Scan for the cell matching the given text and deliver its [x, y] coordinate at center. 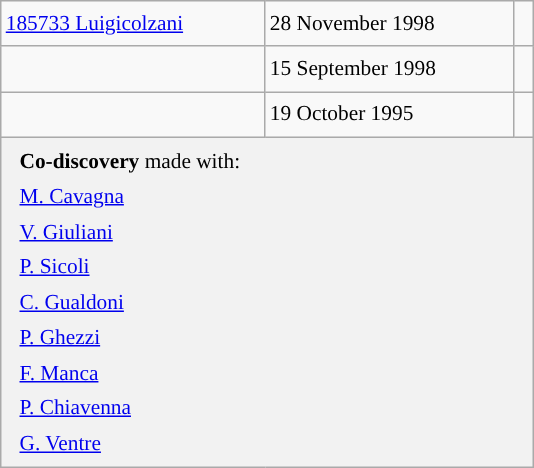
185733 Luigicolzani [133, 24]
19 October 1995 [389, 114]
Co-discovery made with: M. Cavagna V. Giuliani P. Sicoli C. Gualdoni P. Ghezzi F. Manca P. Chiavenna G. Ventre [267, 302]
28 November 1998 [389, 24]
15 September 1998 [389, 68]
